Locate the cell with the specified text and output its (X, Y) center coordinate. 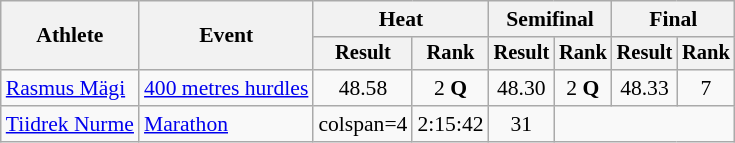
Semifinal (550, 19)
2:15:42 (450, 124)
48.30 (522, 88)
400 metres hurdles (226, 88)
colspan=4 (362, 124)
31 (522, 124)
Final (674, 19)
Athlete (70, 36)
Rasmus Mägi (70, 88)
7 (706, 88)
Heat (400, 19)
48.58 (362, 88)
Tiidrek Nurme (70, 124)
Event (226, 36)
Marathon (226, 124)
48.33 (645, 88)
